Output the (x, y) coordinate of the center of the cell containing the given text.  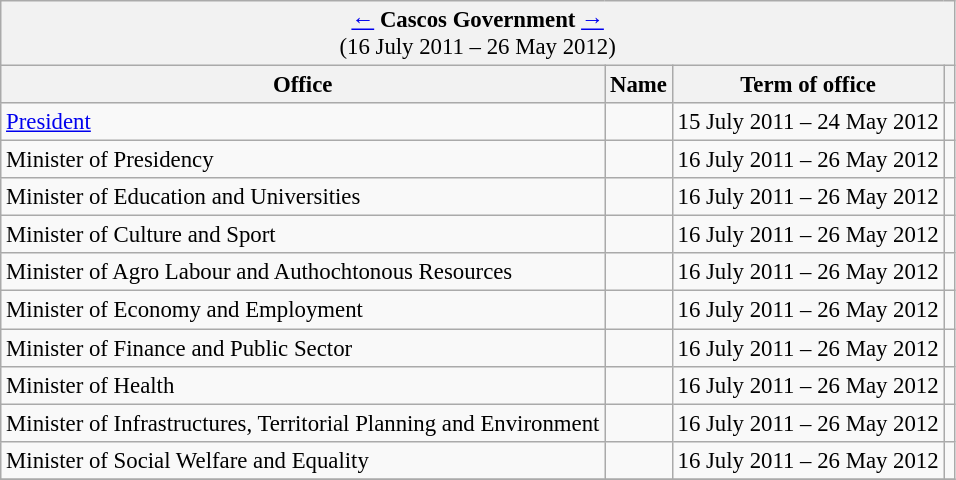
15 July 2011 – 24 May 2012 (808, 122)
Minister of Health (303, 385)
Minister of Culture and Sport (303, 235)
Name (639, 85)
← Cascos Government →(16 July 2011 – 26 May 2012) (478, 34)
Minister of Social Welfare and Equality (303, 460)
Minister of Presidency (303, 160)
Minister of Infrastructures, Territorial Planning and Environment (303, 423)
Minister of Finance and Public Sector (303, 348)
Minister of Education and Universities (303, 197)
Office (303, 85)
Minister of Agro Labour and Authochtonous Resources (303, 273)
Minister of Economy and Employment (303, 310)
President (303, 122)
Term of office (808, 85)
